Return (x, y) of the center of cell containing provided text 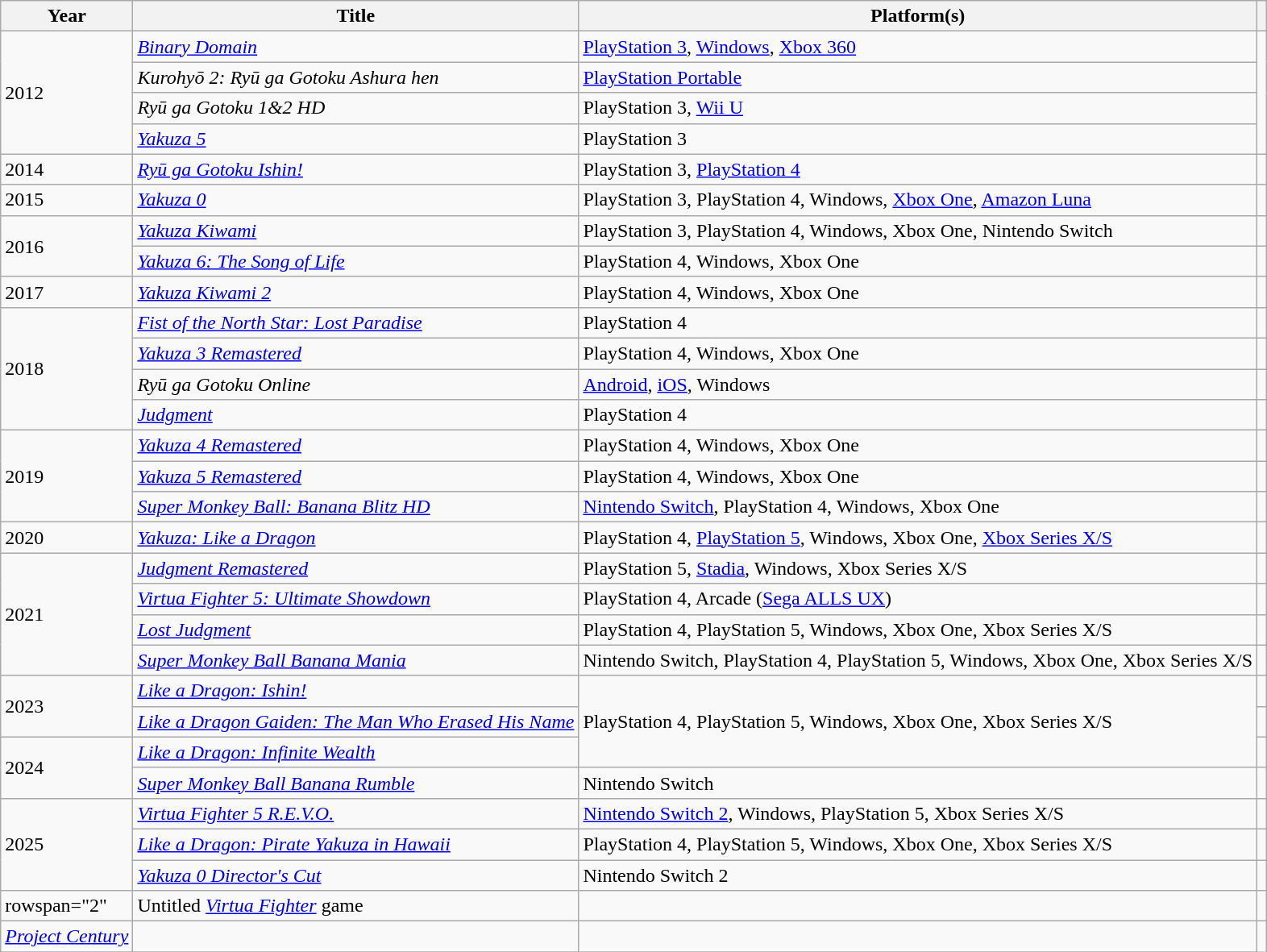
PlayStation 3, PlayStation 4 (918, 169)
Project Century (67, 937)
Yakuza: Like a Dragon (356, 538)
Title (356, 16)
Like a Dragon: Infinite Wealth (356, 752)
Yakuza 0 Director's Cut (356, 875)
2015 (67, 200)
PlayStation 3 (918, 139)
2018 (67, 368)
Kurohyō 2: Ryū ga Gotoku Ashura hen (356, 77)
2016 (67, 246)
Nintendo Switch, PlayStation 4, PlayStation 5, Windows, Xbox One, Xbox Series X/S (918, 660)
Nintendo Switch, PlayStation 4, Windows, Xbox One (918, 507)
Fist of the North Star: Lost Paradise (356, 322)
PlayStation 3, Wii U (918, 108)
Yakuza 3 Remastered (356, 353)
2025 (67, 844)
2014 (67, 169)
Virtua Fighter 5 R.E.V.O. (356, 813)
Yakuza 4 Remastered (356, 446)
2024 (67, 767)
Yakuza 5 (356, 139)
Like a Dragon: Pirate Yakuza in Hawaii (356, 844)
Platform(s) (918, 16)
Like a Dragon: Ishin! (356, 691)
2021 (67, 614)
Ryū ga Gotoku 1&2 HD (356, 108)
Super Monkey Ball: Banana Blitz HD (356, 507)
rowspan="2" (67, 906)
PlayStation 4, Arcade (Sega ALLS UX) (918, 599)
Virtua Fighter 5: Ultimate Showdown (356, 599)
Judgment (356, 415)
Yakuza Kiwami 2 (356, 292)
Year (67, 16)
2019 (67, 476)
Lost Judgment (356, 630)
Super Monkey Ball Banana Rumble (356, 783)
Android, iOS, Windows (918, 385)
Super Monkey Ball Banana Mania (356, 660)
2023 (67, 706)
Yakuza 5 Remastered (356, 476)
Nintendo Switch 2, Windows, PlayStation 5, Xbox Series X/S (918, 813)
Nintendo Switch 2 (918, 875)
PlayStation 5, Stadia, Windows, Xbox Series X/S (918, 568)
Nintendo Switch (918, 783)
Yakuza Kiwami (356, 231)
2017 (67, 292)
PlayStation 3, PlayStation 4, Windows, Xbox One, Amazon Luna (918, 200)
PlayStation 3, PlayStation 4, Windows, Xbox One, Nintendo Switch (918, 231)
Binary Domain (356, 47)
Ryū ga Gotoku Online (356, 385)
Yakuza 0 (356, 200)
2012 (67, 93)
Ryū ga Gotoku Ishin! (356, 169)
PlayStation 3, Windows, Xbox 360 (918, 47)
Untitled Virtua Fighter game (356, 906)
2020 (67, 538)
PlayStation Portable (918, 77)
Judgment Remastered (356, 568)
Yakuza 6: The Song of Life (356, 261)
Like a Dragon Gaiden: The Man Who Erased His Name (356, 721)
